From the cell containing the given text, extract its center point as (X, Y) coordinate. 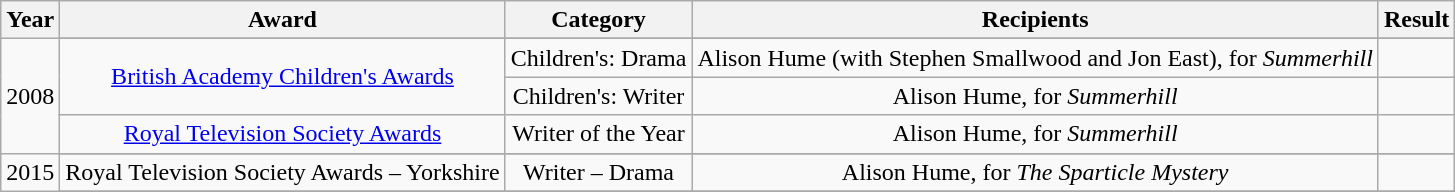
2015 (30, 172)
Recipients (1036, 20)
British Academy Children's Awards (282, 77)
Award (282, 20)
Category (598, 20)
Result (1416, 20)
Children's: Writer (598, 96)
2008 (30, 96)
Alison Hume, for The Sparticle Mystery (1036, 172)
Alison Hume (with Stephen Smallwood and Jon East), for Summerhill (1036, 58)
Writer of the Year (598, 134)
Children's: Drama (598, 58)
Writer – Drama (598, 172)
Royal Television Society Awards (282, 134)
Royal Television Society Awards – Yorkshire (282, 172)
Year (30, 20)
